Find where the given text appears and provide that cell's center as (x, y) coordinate. 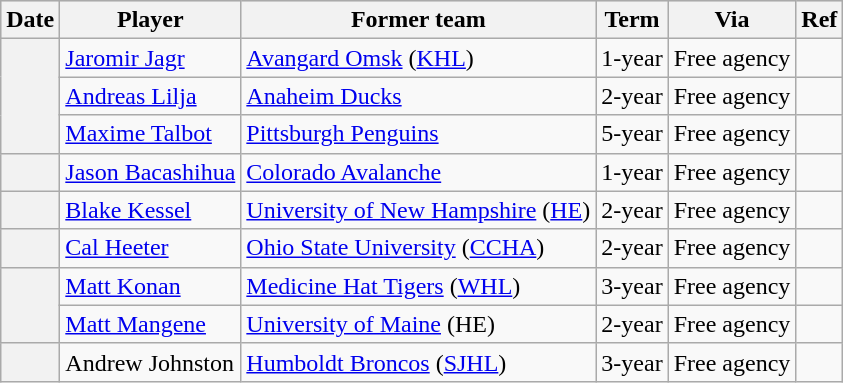
Ref (820, 20)
Ohio State University (CCHA) (418, 248)
Andreas Lilja (150, 96)
Matt Konan (150, 286)
University of New Hampshire (HE) (418, 210)
Medicine Hat Tigers (WHL) (418, 286)
Avangard Omsk (KHL) (418, 58)
Humboldt Broncos (SJHL) (418, 362)
Jason Bacashihua (150, 172)
University of Maine (HE) (418, 324)
Matt Mangene (150, 324)
Andrew Johnston (150, 362)
Cal Heeter (150, 248)
Player (150, 20)
Pittsburgh Penguins (418, 134)
Maxime Talbot (150, 134)
Jaromir Jagr (150, 58)
Colorado Avalanche (418, 172)
Anaheim Ducks (418, 96)
Via (732, 20)
Former team (418, 20)
Date (30, 20)
Blake Kessel (150, 210)
Term (632, 20)
5-year (632, 134)
